Identify which cell holds the provided text, then report its [X, Y] central coordinate. 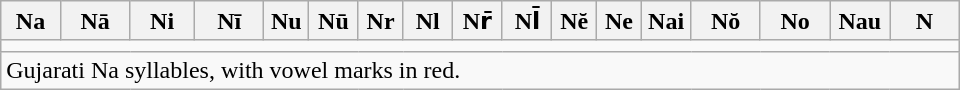
Nī [229, 21]
Nau [860, 21]
Nl̄ [527, 21]
Na [31, 21]
Nĕ [574, 21]
Nr̄ [478, 21]
Gujarati Na syllables, with vowel marks in red. [480, 70]
Nu [286, 21]
Nl [428, 21]
Nā [95, 21]
Nai [666, 21]
Nr [380, 21]
Ni [162, 21]
N [925, 21]
No [795, 21]
Nū [334, 21]
Ne [620, 21]
Nŏ [726, 21]
